Locate the cell with the specified text and output its (x, y) center coordinate. 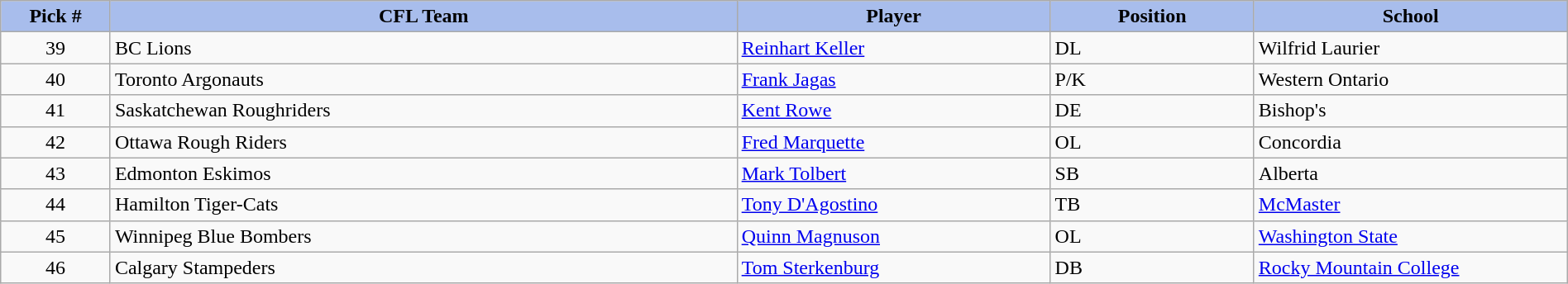
McMaster (1411, 205)
Alberta (1411, 173)
Western Ontario (1411, 79)
Reinhart Keller (893, 48)
Quinn Magnuson (893, 236)
Tony D'Agostino (893, 205)
SB (1152, 173)
Rocky Mountain College (1411, 267)
School (1411, 17)
Wilfrid Laurier (1411, 48)
Calgary Stampeders (423, 267)
39 (56, 48)
Position (1152, 17)
Fred Marquette (893, 142)
44 (56, 205)
Toronto Argonauts (423, 79)
P/K (1152, 79)
Concordia (1411, 142)
Frank Jagas (893, 79)
Saskatchewan Roughriders (423, 111)
Bishop's (1411, 111)
Player (893, 17)
43 (56, 173)
CFL Team (423, 17)
Pick # (56, 17)
TB (1152, 205)
DL (1152, 48)
BC Lions (423, 48)
Kent Rowe (893, 111)
DE (1152, 111)
Washington State (1411, 236)
Tom Sterkenburg (893, 267)
40 (56, 79)
Edmonton Eskimos (423, 173)
41 (56, 111)
42 (56, 142)
DB (1152, 267)
46 (56, 267)
Ottawa Rough Riders (423, 142)
Hamilton Tiger-Cats (423, 205)
45 (56, 236)
Mark Tolbert (893, 173)
Winnipeg Blue Bombers (423, 236)
